Output the (x, y) coordinate of the center of the cell containing the given text.  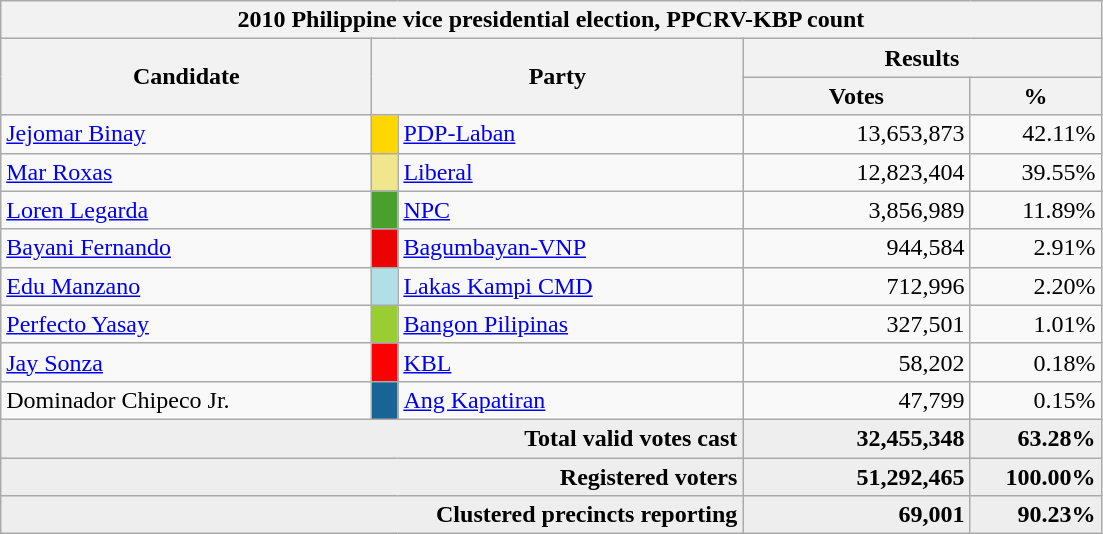
PDP-Laban (570, 134)
51,292,465 (856, 477)
39.55% (1036, 172)
Jejomar Binay (186, 134)
327,501 (856, 324)
2010 Philippine vice presidential election, PPCRV-KBP count (551, 20)
KBL (570, 362)
Liberal (570, 172)
90.23% (1036, 515)
63.28% (1036, 438)
2.20% (1036, 286)
Mar Roxas (186, 172)
% (1036, 96)
NPC (570, 210)
Dominador Chipeco Jr. (186, 400)
Lakas Kampi CMD (570, 286)
Ang Kapatiran (570, 400)
Total valid votes cast (372, 438)
13,653,873 (856, 134)
Votes (856, 96)
944,584 (856, 248)
Bangon Pilipinas (570, 324)
32,455,348 (856, 438)
0.18% (1036, 362)
Perfecto Yasay (186, 324)
69,001 (856, 515)
Results (922, 58)
Clustered precincts reporting (372, 515)
Registered voters (372, 477)
100.00% (1036, 477)
Loren Legarda (186, 210)
47,799 (856, 400)
Edu Manzano (186, 286)
712,996 (856, 286)
2.91% (1036, 248)
Party (558, 77)
3,856,989 (856, 210)
42.11% (1036, 134)
Bayani Fernando (186, 248)
11.89% (1036, 210)
12,823,404 (856, 172)
Candidate (186, 77)
58,202 (856, 362)
Jay Sonza (186, 362)
1.01% (1036, 324)
Bagumbayan-VNP (570, 248)
0.15% (1036, 400)
